From the cell containing the given text, extract its center point as [X, Y] coordinate. 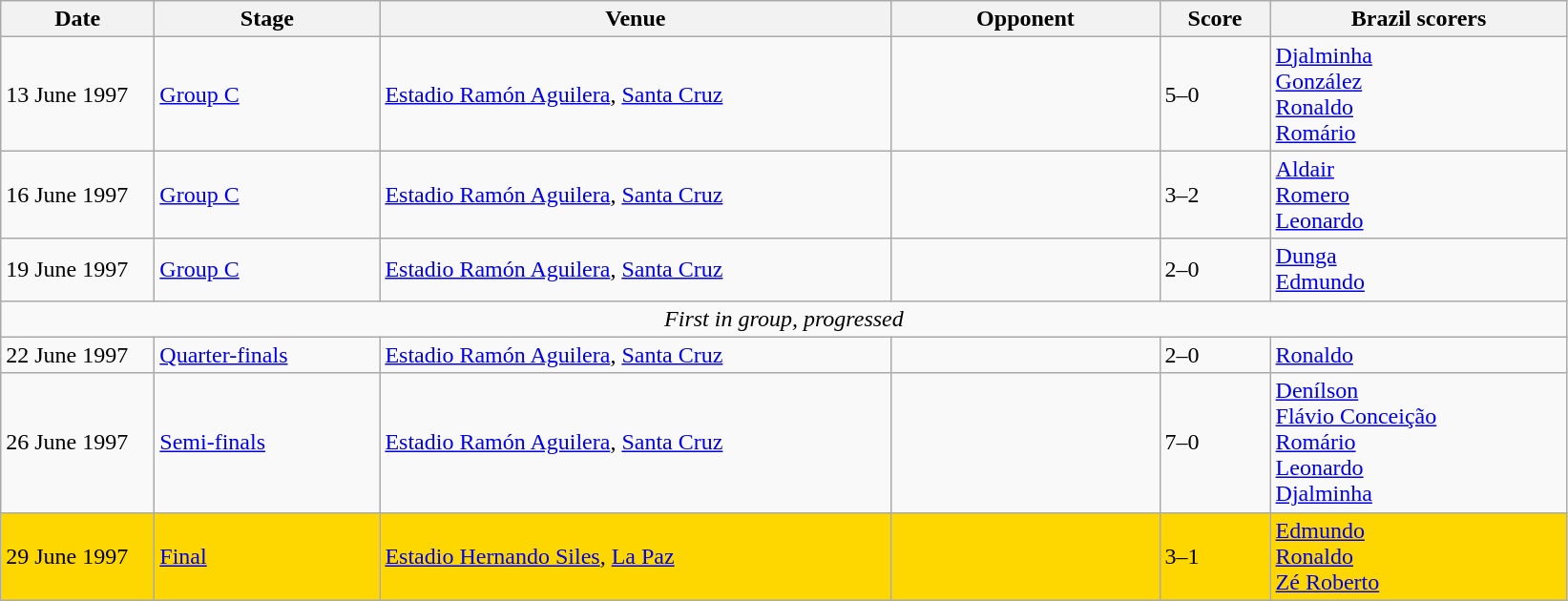
13 June 1997 [78, 93]
Ronaldo [1418, 355]
7–0 [1215, 443]
29 June 1997 [78, 556]
Denílson Flávio Conceição Romário Leonardo Djalminha [1418, 443]
Stage [267, 19]
22 June 1997 [78, 355]
3–1 [1215, 556]
Djalminha González Ronaldo Romário [1418, 93]
Final [267, 556]
5–0 [1215, 93]
26 June 1997 [78, 443]
16 June 1997 [78, 195]
Aldair Romero Leonardo [1418, 195]
Edmundo Ronaldo Zé Roberto [1418, 556]
Opponent [1025, 19]
Score [1215, 19]
19 June 1997 [78, 269]
Semi-finals [267, 443]
Brazil scorers [1418, 19]
Date [78, 19]
Estadio Hernando Siles, La Paz [636, 556]
Venue [636, 19]
Dunga Edmundo [1418, 269]
3–2 [1215, 195]
First in group, progressed [784, 319]
Quarter-finals [267, 355]
